Extract the [x, y] coordinate from the center of the cell holding the provided text.  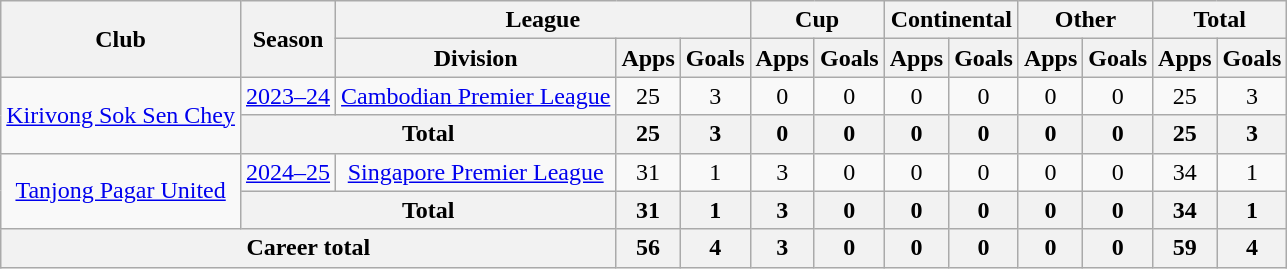
Club [121, 39]
Continental [951, 20]
2023–24 [288, 96]
Division [476, 58]
Cup [817, 20]
Season [288, 39]
Kirivong Sok Sen Chey [121, 115]
Tanjong Pagar United [121, 191]
59 [1185, 248]
Singapore Premier League [476, 172]
League [543, 20]
2024–25 [288, 172]
56 [648, 248]
Career total [308, 248]
Other [1085, 20]
Cambodian Premier League [476, 96]
